Search for the cell housing the specified text and yield its [X, Y] center coordinate. 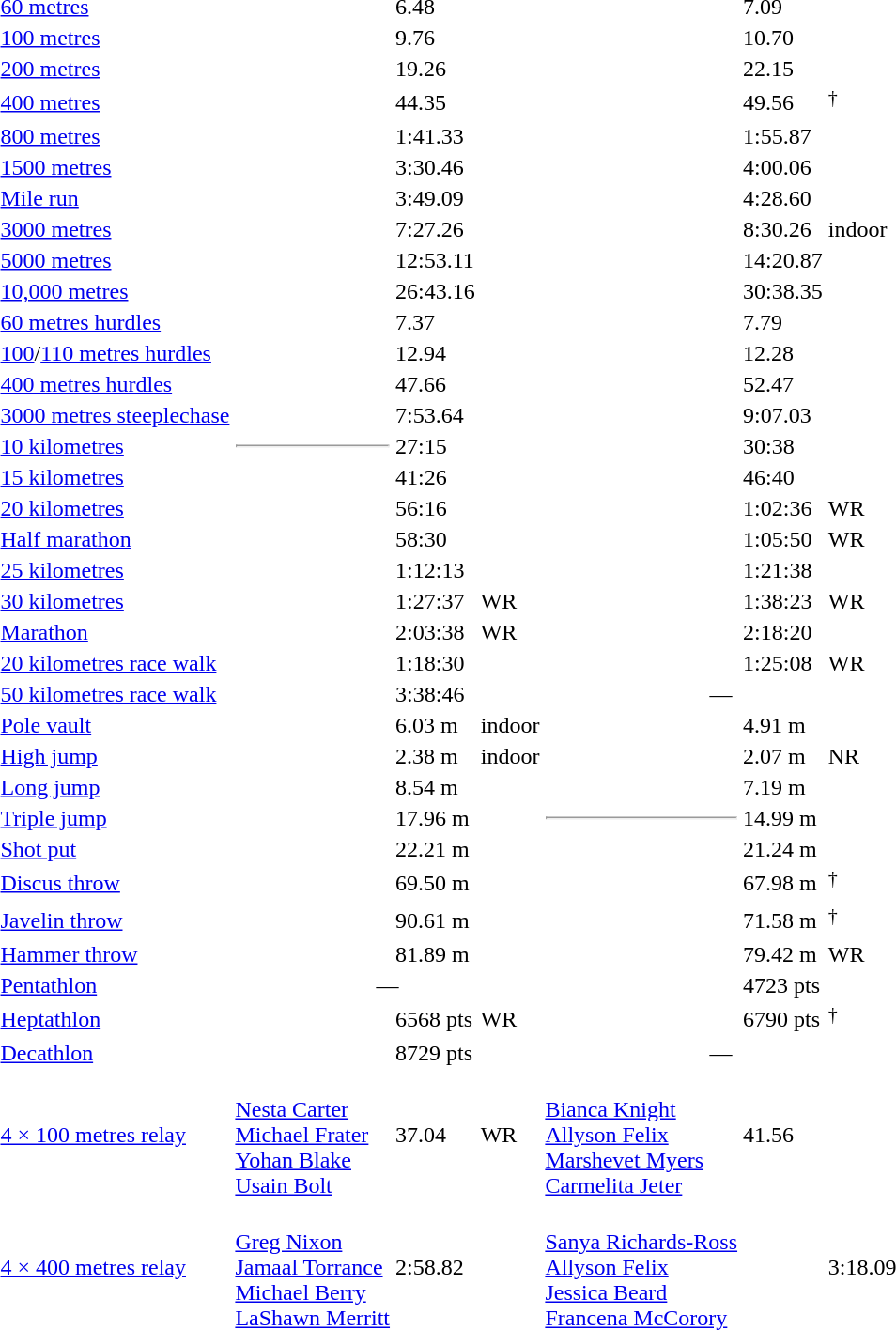
— [387, 985]
3:49.09 [436, 198]
1:55.87 [783, 136]
12.28 [783, 353]
8729 pts [436, 1054]
4.91 m [783, 725]
6.03 m [436, 725]
Bianca KnightAllyson FelixMarshevet MyersCarmelita Jeter [641, 1136]
46:40 [783, 477]
44.35 [436, 102]
37.04 [436, 1136]
22.15 [783, 69]
7.79 [783, 322]
30:38.35 [783, 291]
30:38 [783, 446]
1:05:50 [783, 539]
58:30 [436, 539]
2:18:20 [783, 632]
1:02:36 [783, 508]
2.38 m [436, 756]
9:07.03 [783, 415]
9.76 [436, 38]
Nesta CarterMichael FraterYohan BlakeUsain Bolt [313, 1136]
22.21 m [436, 849]
8:30.26 [783, 229]
79.42 m [783, 954]
3:38:46 [436, 694]
26:43.16 [436, 291]
52.47 [783, 384]
3:30.46 [436, 167]
1:18:30 [436, 663]
1:21:38 [783, 570]
47.66 [436, 384]
1:38:23 [783, 601]
67.98 m [783, 883]
10.70 [783, 38]
69.50 m [436, 883]
27:15 [436, 446]
8.54 m [436, 787]
1:41.33 [436, 136]
90.61 m [436, 920]
7.19 m [783, 787]
14:20.87 [783, 260]
7.37 [436, 322]
14.99 m [783, 818]
4:00.06 [783, 167]
7:53.64 [436, 415]
41:26 [436, 477]
6790 pts [783, 1019]
17.96 m [436, 818]
21.24 m [783, 849]
1:25:08 [783, 663]
2.07 m [783, 756]
41.56 [783, 1136]
19.26 [436, 69]
81.89 m [436, 954]
12:53.11 [436, 260]
7:27.26 [436, 229]
4:28.60 [783, 198]
1:27:37 [436, 601]
12.94 [436, 353]
71.58 m [783, 920]
49.56 [783, 102]
1:12:13 [436, 570]
56:16 [436, 508]
4723 pts [783, 985]
6568 pts [436, 1019]
2:03:38 [436, 632]
